Provide the (X, Y) coordinate of the cell's center where the given text is located.  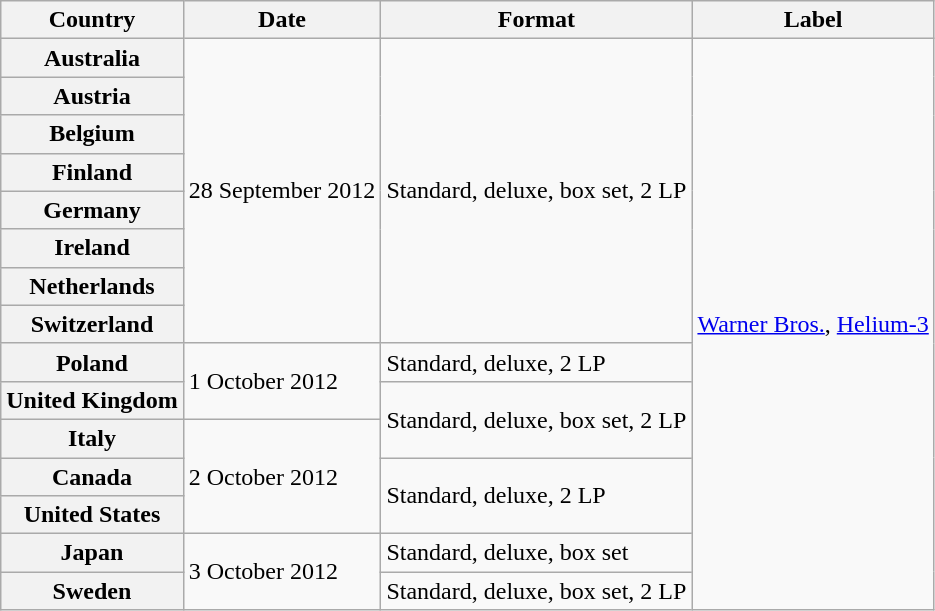
Poland (92, 362)
Germany (92, 210)
Japan (92, 553)
United Kingdom (92, 400)
Ireland (92, 248)
3 October 2012 (282, 572)
Warner Bros., Helium-3 (813, 324)
Belgium (92, 134)
Australia (92, 58)
United States (92, 515)
2 October 2012 (282, 476)
Format (536, 20)
Country (92, 20)
Switzerland (92, 324)
Sweden (92, 591)
Netherlands (92, 286)
Finland (92, 172)
Austria (92, 96)
Standard, deluxe, box set (536, 553)
1 October 2012 (282, 381)
Label (813, 20)
Italy (92, 438)
28 September 2012 (282, 191)
Canada (92, 477)
Date (282, 20)
